Identify which cell holds the provided text, then report its (x, y) central coordinate. 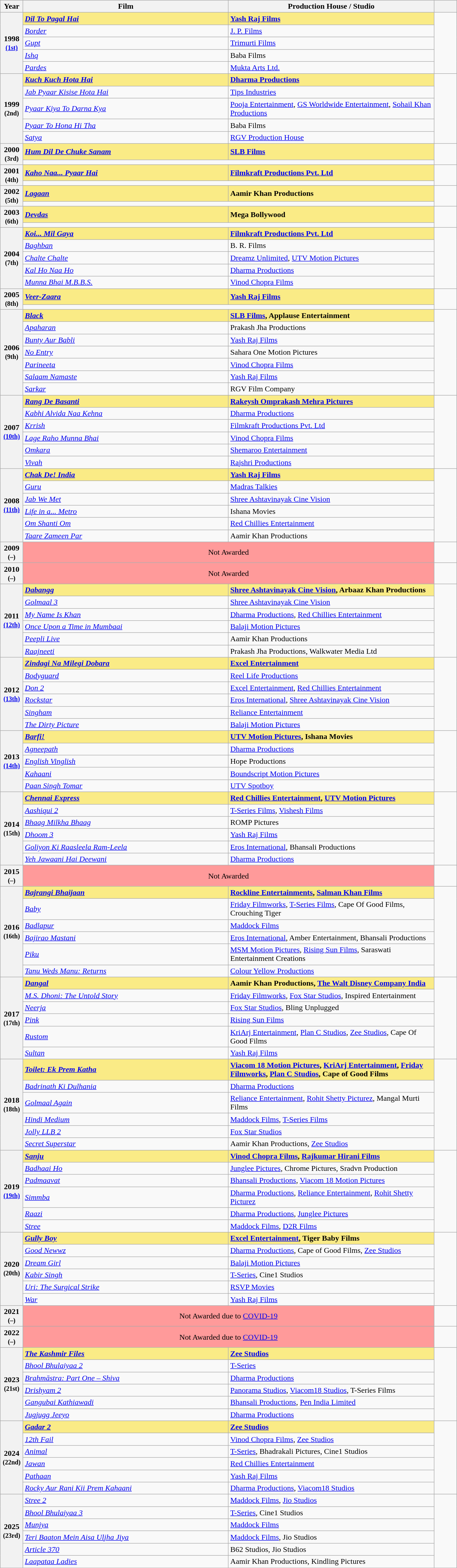
SLB Films, Applause Entertainment (331, 315)
Pooja Entertainment, GS Worldwide Entertainment, Sohail Khan Productions (331, 109)
Stree 2 (126, 1500)
Rustom (126, 1036)
Raazi (126, 1214)
War (126, 1299)
Hindi Medium (126, 1119)
12th Fail (126, 1439)
Excel Entertainment (331, 663)
T-Series Films, Vishesh Films (331, 810)
Pathaan (126, 1476)
Lage Raho Munna Bhai (126, 438)
Eros International, Shree Ashtavinayak Cine Vision (331, 700)
Devdas (126, 214)
Padmaavat (126, 1181)
T-Series (331, 1366)
Rising Sun Films (331, 1020)
2013 (14th) (12, 761)
Ishq (126, 55)
Vinod Chopra Films, Zee Studios (331, 1439)
Salaam Namaste (126, 377)
Dabangg (126, 590)
Chalte Chalte (126, 258)
2014 (15th) (12, 828)
Jab Pyaar Kisise Hota Hai (126, 92)
Barfi! (126, 737)
2011 (12th) (12, 620)
Pardes (126, 68)
Prakash Jha Productions, Walkwater Media Ltd (331, 651)
2024 (22nd) (12, 1457)
2004 (7th) (12, 258)
RGV Film Company (331, 389)
2018 (18th) (12, 1105)
Rockstar (126, 700)
Boundscript Motion Pictures (331, 773)
Chennai Express (126, 798)
1998 (1st) (12, 43)
J. P. Films (331, 31)
Friday Filmworks, T-Series Films, Cape Of Good Films, Crouching Tiger (331, 909)
Rocky Aur Rani Kii Prem Kahaani (126, 1488)
Rockline Entertainments, Salman Khan Films (331, 892)
Shree Ashtavinayak Cine Vision, Arbaaz Khan Productions (331, 590)
Hum Dil De Chuke Sanam (126, 151)
Dangal (126, 983)
Munna Bhai M.B.B.S. (126, 282)
Om Shanti Om (126, 524)
Junglee Pictures, Chrome Pictures, Sradvn Production (331, 1168)
Reliance Entertainment (331, 712)
Madras Talkies (331, 487)
Dharma Productions, Cape of Good Films, Zee Studios (331, 1250)
Aashiqui 2 (126, 810)
Drishyam 2 (126, 1390)
Parineeta (126, 364)
Bhaag Milkha Bhaag (126, 823)
Colour Yellow Productions (331, 971)
Trimurti Films (331, 43)
Golmaal Again (126, 1103)
Eros International, Bhansali Productions (331, 847)
B. R. Films (331, 246)
Jolly LLB 2 (126, 1132)
Sultan (126, 1053)
Bodyguard (126, 676)
Rakeysh Omprakash Mehra Pictures (331, 401)
Simmba (126, 1197)
Friday Filmworks, Fox Star Studios, Inspired Entertainment (331, 995)
Agneepath (126, 749)
Production House / Studio (331, 6)
Red Chillies Entertainment, UTV Motion Pictures (331, 798)
2022 (–) (12, 1337)
1999 (2nd) (12, 109)
2010 (–) (12, 573)
Viacom 18 Motion Pictures, KriArj Entertainment, Friday Filmworks, Plan C Studios, Cape of Good Films (331, 1070)
2012 (13th) (12, 694)
Sahara One Motion Pictures (331, 352)
2009 (–) (12, 552)
Apaharan (126, 328)
Dharma Productions, Junglee Pictures (331, 1214)
Neerja (126, 1007)
Reliance Entertainment, Rohit Shetty Picturez, Mangal Murti Films (331, 1103)
Badhaai Ho (126, 1168)
Black (126, 315)
Border (126, 31)
Bajrangi Bhaijaan (126, 892)
Prakash Jha Productions (331, 328)
2019 (19th) (12, 1191)
2020 (20th) (12, 1269)
Laapataa Ladies (126, 1562)
Jab We Met (126, 499)
Badlapur (126, 925)
2025(23rd) (12, 1531)
Guru (126, 487)
Excel Entertainment, Red Chillies Entertainment (331, 688)
Bhansali Productions, Viacom 18 Motion Pictures (331, 1181)
Sarkar (126, 389)
Year (12, 6)
2000 (3rd) (12, 154)
Uri: The Surgical Strike (126, 1287)
Stree (126, 1226)
Paan Singh Tomar (126, 786)
English Vinglish (126, 761)
2005 (8th) (12, 299)
2003 (6th) (12, 217)
Piku (126, 954)
The Dirty Picture (126, 725)
T-Series, Bhadrakali Pictures, Cine1 Studios (331, 1451)
2023 (21st) (12, 1384)
Vivah (126, 462)
Mega Bollywood (331, 214)
Lagaan (126, 194)
Rang De Basanti (126, 401)
Zindagi Na Milegi Dobara (126, 663)
Chak De! India (126, 475)
Reel Life Productions (331, 676)
Pyaar Kiya To Darna Kya (126, 109)
Golmaal 3 (126, 602)
Mukta Arts Ltd. (331, 68)
SLB Films (331, 151)
Bhool Bhulaiyaa 3 (126, 1513)
Secret Superstar (126, 1144)
Article 370 (126, 1549)
Vinod Chopra Films, Rajkumar Hirani Films (331, 1156)
Jugjugg Jeeyo (126, 1415)
Dream Girl (126, 1263)
RGV Production House (331, 137)
Dil To Pagal Hai (126, 19)
Eros International, Amber Entertainment, Bhansali Productions (331, 938)
ROMP Pictures (331, 823)
Bhool Bhulaiyaa 2 (126, 1366)
No Entry (126, 352)
Kaho Naa... Pyaar Hai (126, 173)
Ishana Movies (331, 511)
Peepli Live (126, 639)
Raajneeti (126, 651)
Rajshri Productions (331, 462)
My Name Is Khan (126, 615)
Dreamz Unlimited, UTV Motion Pictures (331, 258)
Veer-Zaara (126, 296)
M.S. Dhoni: The Untold Story (126, 995)
Pyaar To Hona Hi Tha (126, 125)
Maddock Films, T-Series Films (331, 1119)
Once Upon a Time in Mumbaai (126, 627)
Bunty Aur Babli (126, 340)
Dhoom 3 (126, 835)
2006 (9th) (12, 352)
Omkara (126, 450)
2015 (–) (12, 876)
Aamir Khan Productions, Kindling Pictures (331, 1562)
The Kashmir Files (126, 1354)
Teri Baaton Mein Aisa Uljha Jiya (126, 1537)
Satya (126, 137)
Gadar 2 (126, 1427)
2002 (5th) (12, 196)
Gully Boy (126, 1238)
Jawan (126, 1463)
Kal Ho Naa Ho (126, 270)
Bhansali Productions, Pen India Limited (331, 1402)
MSM Motion Pictures, Rising Sun Films, Saraswati Entertainment Creations (331, 954)
2017 (17th) (12, 1018)
Kahaani (126, 773)
Tanu Weds Manu: Returns (126, 971)
UTV Spotboy (331, 786)
Excel Entertainment, Tiger Baby Films (331, 1238)
Sanju (126, 1156)
RSVP Movies (331, 1287)
Taare Zameen Par (126, 536)
Singham (126, 712)
2016 (16th) (12, 932)
Badrinath Ki Dulhania (126, 1086)
Don 2 (126, 688)
Life in a... Metro (126, 511)
Panorama Studios, Viacom18 Studios, T-Series Films (331, 1390)
Bajirao Mastani (126, 938)
Kabhi Alvida Naa Kehna (126, 414)
2008 (11th) (12, 505)
Gangubai Kathiawadi (126, 1402)
Animal (126, 1451)
Baby (126, 909)
2007 (10th) (12, 432)
KriArj Entertainment, Plan C Studios, Zee Studios, Cape Of Good Films (331, 1036)
Shemaroo Entertainment (331, 450)
Krrish (126, 426)
Brahmāstra: Part One – Shiva (126, 1378)
Pink (126, 1020)
Aamir Khan Productions, Zee Studios (331, 1144)
UTV Motion Pictures, Ishana Movies (331, 737)
B62 Studios, Jio Studios (331, 1549)
Koi... Mil Gaya (126, 233)
Dharma Productions, Viacom18 Studios (331, 1488)
Film (126, 6)
2021 (–) (12, 1316)
Munjya (126, 1525)
Dharma Productions, Red Chillies Entertainment (331, 615)
Aamir Khan Productions, The Walt Disney Company India (331, 983)
Maddock Films, D2R Films (331, 1226)
Fox Star Studios, Bling Unplugged (331, 1007)
Toilet: Ek Prem Katha (126, 1070)
Baghban (126, 246)
Gupt (126, 43)
Tips Industries (331, 92)
Kabir Singh (126, 1275)
2001 (4th) (12, 175)
Good Newwz (126, 1250)
Fox Star Studios (331, 1132)
Hope Productions (331, 761)
Kuch Kuch Hota Hai (126, 80)
Yeh Jawaani Hai Deewani (126, 859)
Dharma Productions, Reliance Entertainment, Rohit Shetty Picturez (331, 1197)
Goliyon Ki Raasleela Ram-Leela (126, 847)
